Search for the cell housing the specified text and yield its (X, Y) center coordinate. 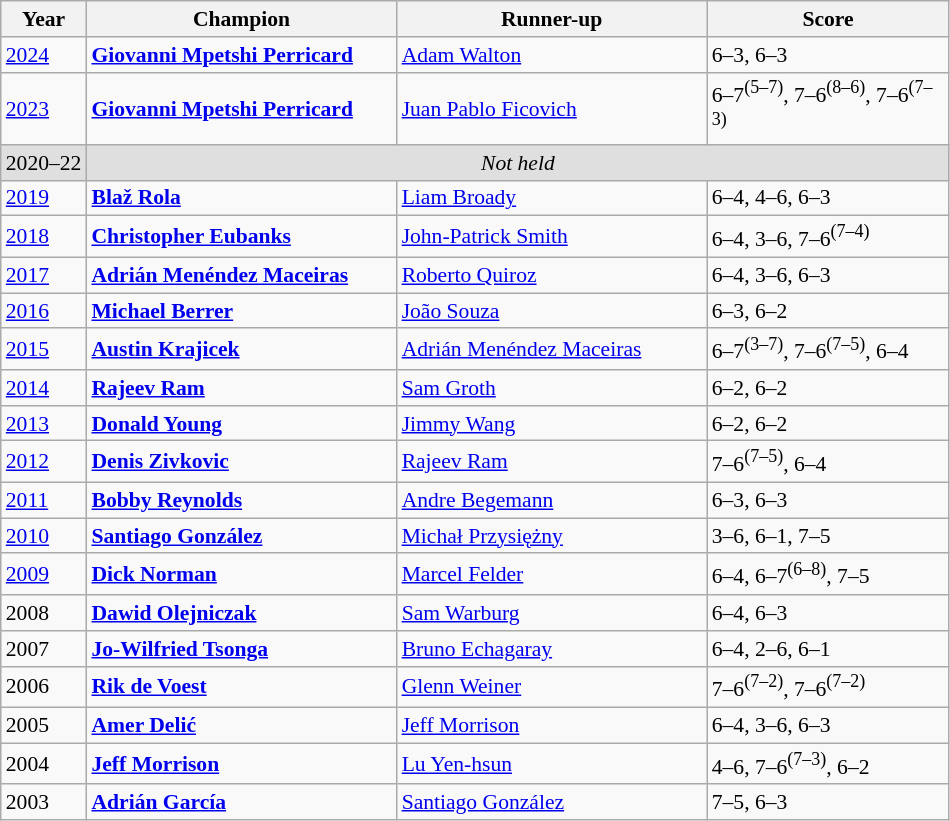
Year (44, 19)
2003 (44, 803)
Dick Norman (241, 574)
Score (828, 19)
7–6(7–2), 7–6(7–2) (828, 686)
Roberto Quiroz (552, 275)
Michał Przysiężny (552, 536)
2013 (44, 424)
Glenn Weiner (552, 686)
7–5, 6–3 (828, 803)
4–6, 7–6(7–3), 6–2 (828, 764)
Blaž Rola (241, 199)
Champion (241, 19)
Runner-up (552, 19)
2010 (44, 536)
2020–22 (44, 163)
Bruno Echagaray (552, 649)
6–7(5–7), 7–6(8–6), 7–6(7–3) (828, 108)
2015 (44, 350)
2016 (44, 311)
Christopher Eubanks (241, 236)
Andre Begemann (552, 501)
6–4, 6–3 (828, 613)
2011 (44, 501)
6–3, 6–2 (828, 311)
Not held (518, 163)
6–7(3–7), 7–6(7–5), 6–4 (828, 350)
2008 (44, 613)
Lu Yen-hsun (552, 764)
Donald Young (241, 424)
6–4, 2–6, 6–1 (828, 649)
Sam Groth (552, 388)
Dawid Olejniczak (241, 613)
Bobby Reynolds (241, 501)
Liam Broady (552, 199)
2004 (44, 764)
Adrián García (241, 803)
2007 (44, 649)
6–4, 3–6, 7–6(7–4) (828, 236)
2006 (44, 686)
Adam Walton (552, 55)
2018 (44, 236)
2014 (44, 388)
7–6(7–5), 6–4 (828, 462)
João Souza (552, 311)
Rik de Voest (241, 686)
Sam Warburg (552, 613)
3–6, 6–1, 7–5 (828, 536)
Denis Zivkovic (241, 462)
Jimmy Wang (552, 424)
6–4, 4–6, 6–3 (828, 199)
6–4, 6–7(6–8), 7–5 (828, 574)
2005 (44, 726)
Jo-Wilfried Tsonga (241, 649)
2023 (44, 108)
2024 (44, 55)
2009 (44, 574)
Austin Krajicek (241, 350)
John-Patrick Smith (552, 236)
Marcel Felder (552, 574)
Amer Delić (241, 726)
2019 (44, 199)
Juan Pablo Ficovich (552, 108)
2017 (44, 275)
Michael Berrer (241, 311)
2012 (44, 462)
